Identify which cell holds the provided text, then report its [x, y] central coordinate. 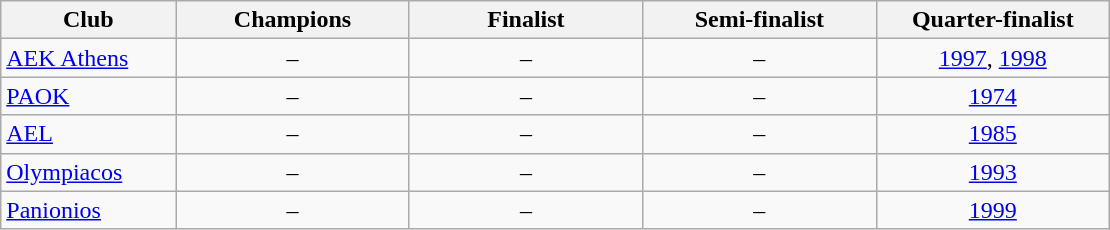
1985 [992, 134]
PAOK [88, 96]
AEL [88, 134]
1993 [992, 172]
Club [88, 20]
1997, 1998 [992, 58]
1999 [992, 210]
Semi-finalist [760, 20]
AEK Athens [88, 58]
Champions [292, 20]
1974 [992, 96]
Olympiacos [88, 172]
Quarter-finalist [992, 20]
Finalist [526, 20]
Panionios [88, 210]
